Determine the [x, y] coordinate at the center of the cell enclosing the given text.  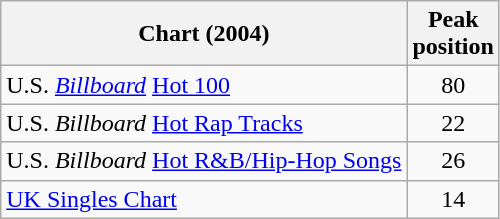
U.S. Billboard Hot 100 [204, 85]
26 [453, 161]
22 [453, 123]
UK Singles Chart [204, 199]
U.S. Billboard Hot R&B/Hip-Hop Songs [204, 161]
Chart (2004) [204, 34]
U.S. Billboard Hot Rap Tracks [204, 123]
Peakposition [453, 34]
80 [453, 85]
14 [453, 199]
